Scan for the cell matching the given text and deliver its [X, Y] coordinate at center. 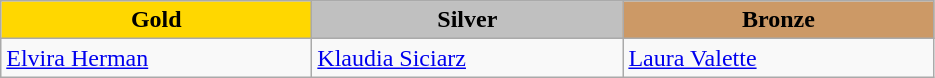
Elvira Herman [156, 58]
Silver [468, 20]
Laura Valette [778, 58]
Klaudia Siciarz [468, 58]
Bronze [778, 20]
Gold [156, 20]
